Provide the (x, y) coordinate of the cell's center where the given text is located.  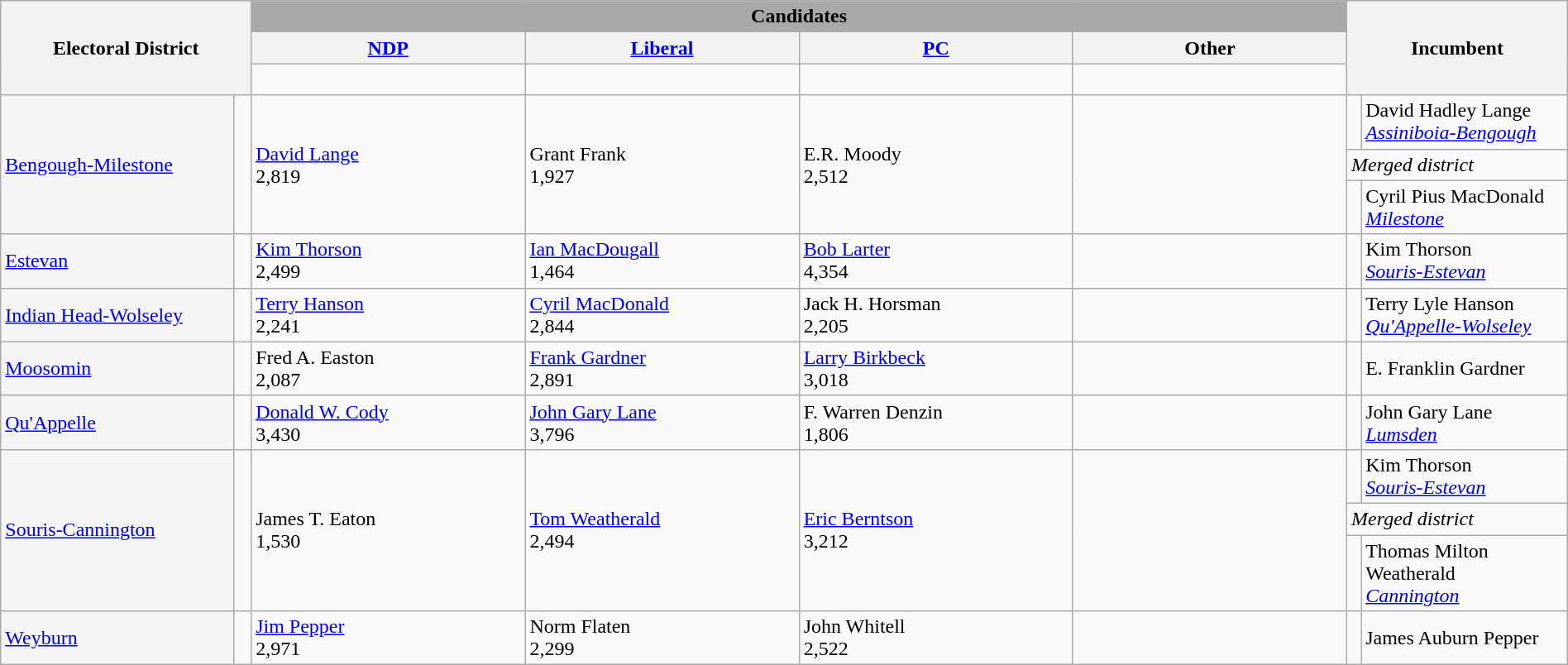
Jack H. Horsman2,205 (936, 314)
Souris-Cannington (117, 529)
Kim Thorson2,499 (389, 261)
Frank Gardner2,891 (662, 369)
James T. Eaton1,530 (389, 529)
Ian MacDougall1,464 (662, 261)
John Gary LaneLumsden (1465, 422)
Cyril MacDonald2,844 (662, 314)
Donald W. Cody3,430 (389, 422)
Electoral District (126, 48)
Indian Head-Wolseley (117, 314)
Norm Flaten2,299 (662, 639)
Fred A. Easton2,087 (389, 369)
David Lange2,819 (389, 165)
PC (936, 48)
Moosomin (117, 369)
Larry Birkbeck3,018 (936, 369)
Tom Weatherald2,494 (662, 529)
E. Franklin Gardner (1465, 369)
F. Warren Denzin1,806 (936, 422)
NDP (389, 48)
E.R. Moody2,512 (936, 165)
Cyril Pius MacDonaldMilestone (1465, 207)
Estevan (117, 261)
Candidates (799, 17)
Liberal (662, 48)
Qu'Appelle (117, 422)
John Whitell2,522 (936, 639)
Other (1209, 48)
Terry Lyle HansonQu'Appelle-Wolseley (1465, 314)
Eric Berntson3,212 (936, 529)
Terry Hanson2,241 (389, 314)
Bob Larter4,354 (936, 261)
David Hadley LangeAssiniboia-Bengough (1465, 122)
Incumbent (1457, 48)
Weyburn (117, 639)
Thomas Milton WeatheraldCannington (1465, 572)
Bengough-Milestone (117, 165)
Jim Pepper2,971 (389, 639)
Grant Frank1,927 (662, 165)
James Auburn Pepper (1465, 639)
John Gary Lane3,796 (662, 422)
